Pinpoint the cell where the given text exists, returning its (X, Y) midpoint coordinate. 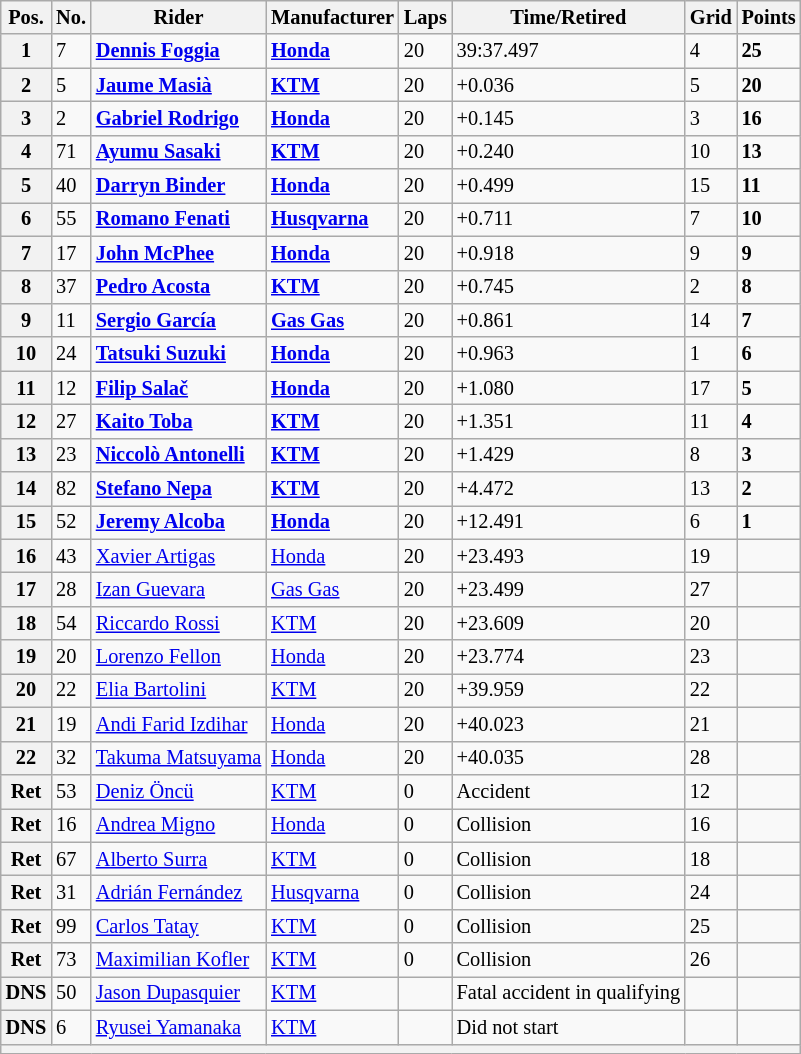
55 (71, 219)
50 (71, 993)
Izan Guevara (178, 589)
Ayumu Sasaki (178, 152)
Takuma Matsuyama (178, 758)
Riccardo Rossi (178, 623)
26 (711, 960)
+23.774 (568, 657)
+0.861 (568, 320)
+0.499 (568, 186)
+12.491 (568, 522)
John McPhee (178, 253)
Elia Bartolini (178, 690)
Pedro Acosta (178, 287)
+40.035 (568, 758)
Jason Dupasquier (178, 993)
Kaito Toba (178, 421)
+0.918 (568, 253)
54 (71, 623)
52 (71, 522)
Lorenzo Fellon (178, 657)
Filip Salač (178, 388)
37 (71, 287)
+0.711 (568, 219)
39:37.497 (568, 51)
53 (71, 791)
Rider (178, 17)
Fatal accident in qualifying (568, 993)
+39.959 (568, 690)
Did not start (568, 1027)
Dennis Foggia (178, 51)
Gabriel Rodrigo (178, 118)
+40.023 (568, 724)
Grid (711, 17)
Ryusei Yamanaka (178, 1027)
+0.963 (568, 354)
+1.429 (568, 455)
Laps (426, 17)
Tatsuki Suzuki (178, 354)
67 (71, 859)
31 (71, 892)
Andrea Migno (178, 825)
+23.493 (568, 556)
+23.499 (568, 589)
+4.472 (568, 489)
+23.609 (568, 623)
+0.036 (568, 85)
Niccolò Antonelli (178, 455)
Deniz Öncü (178, 791)
40 (71, 186)
Adrián Fernández (178, 892)
Accident (568, 791)
Jeremy Alcoba (178, 522)
Andi Farid Izdihar (178, 724)
Points (769, 17)
99 (71, 926)
Pos. (26, 17)
Xavier Artigas (178, 556)
43 (71, 556)
+0.745 (568, 287)
82 (71, 489)
+0.240 (568, 152)
Alberto Surra (178, 859)
Sergio García (178, 320)
Maximilian Kofler (178, 960)
+1.080 (568, 388)
+0.145 (568, 118)
32 (71, 758)
Stefano Nepa (178, 489)
+1.351 (568, 421)
Manufacturer (332, 17)
No. (71, 17)
Time/Retired (568, 17)
Darryn Binder (178, 186)
71 (71, 152)
Carlos Tatay (178, 926)
Romano Fenati (178, 219)
73 (71, 960)
Jaume Masià (178, 85)
